Determine the [x, y] coordinate at the center of the cell enclosing the given text.  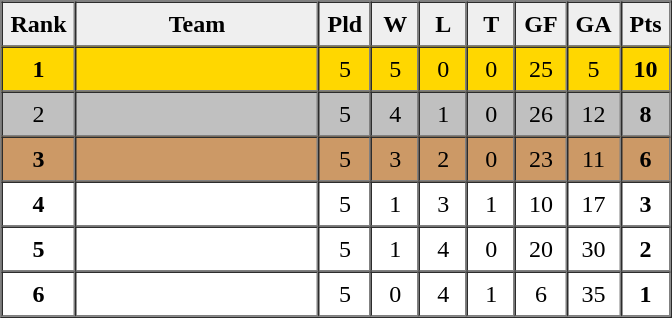
GF [540, 24]
T [491, 24]
Pts [646, 24]
GA [594, 24]
20 [540, 248]
Rank [39, 24]
W [395, 24]
Pld [346, 24]
30 [594, 248]
23 [540, 158]
26 [540, 114]
25 [540, 68]
L [443, 24]
11 [594, 158]
35 [594, 294]
Team [198, 24]
12 [594, 114]
17 [594, 204]
8 [646, 114]
